Determine the [x, y] coordinate at the center of the cell enclosing the given text.  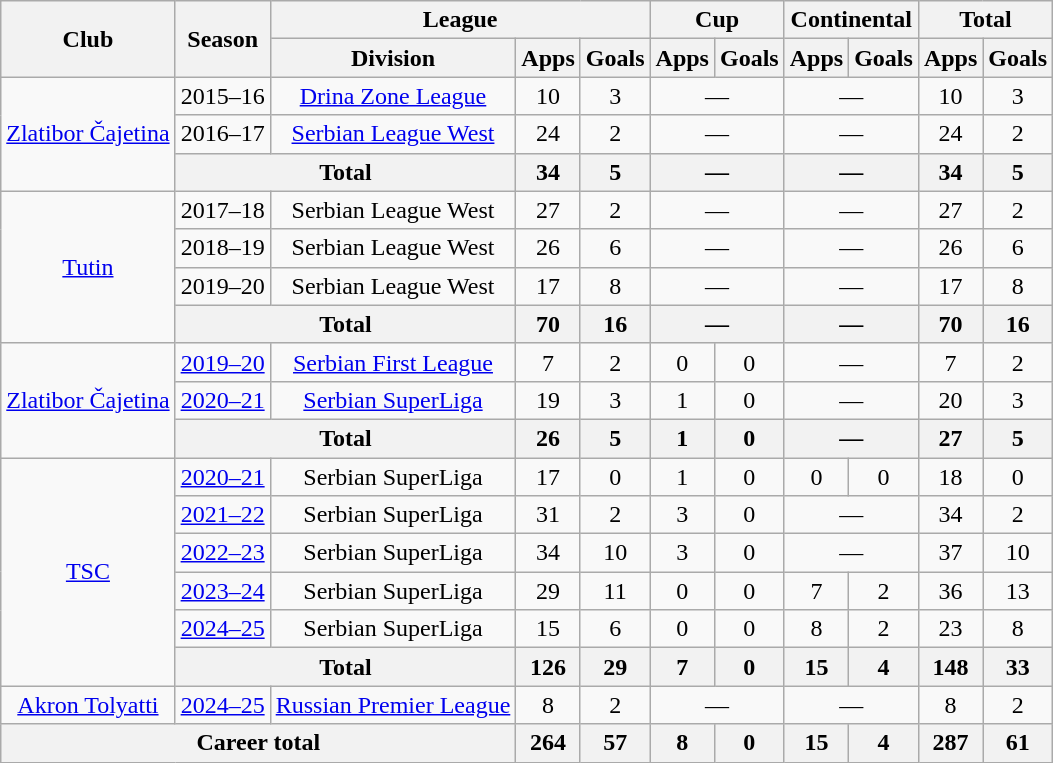
Continental [851, 20]
57 [615, 743]
2018–19 [222, 248]
148 [950, 667]
2016–17 [222, 134]
2023–24 [222, 591]
23 [950, 629]
TSC [88, 572]
264 [548, 743]
33 [1018, 667]
37 [950, 553]
2022–23 [222, 553]
13 [1018, 591]
36 [950, 591]
61 [1018, 743]
Serbian First League [393, 362]
2015–16 [222, 96]
287 [950, 743]
19 [548, 400]
31 [548, 515]
Drina Zone League [393, 96]
Tutin [88, 267]
126 [548, 667]
20 [950, 400]
Akron Tolyatti [88, 705]
Career total [258, 743]
Season [222, 39]
Division [393, 58]
Club [88, 39]
18 [950, 477]
Russian Premier League [393, 705]
League [460, 20]
2017–18 [222, 210]
Cup [717, 20]
11 [615, 591]
2021–22 [222, 515]
